Extract the (X, Y) coordinate from the center of the cell holding the provided text.  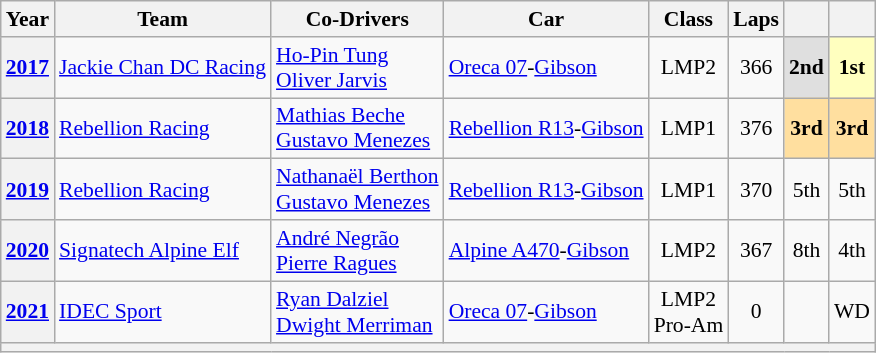
1st (852, 68)
2020 (28, 250)
370 (756, 190)
2019 (28, 190)
WD (852, 312)
André Negrão Pierre Ragues (358, 250)
2nd (806, 68)
IDEC Sport (162, 312)
376 (756, 128)
2018 (28, 128)
Year (28, 19)
367 (756, 250)
Class (689, 19)
Jackie Chan DC Racing (162, 68)
Signatech Alpine Elf (162, 250)
Car (546, 19)
Co-Drivers (358, 19)
2021 (28, 312)
0 (756, 312)
2017 (28, 68)
Laps (756, 19)
8th (806, 250)
Alpine A470-Gibson (546, 250)
Nathanaël Berthon Gustavo Menezes (358, 190)
LMP2Pro-Am (689, 312)
4th (852, 250)
Team (162, 19)
Ho-Pin Tung Oliver Jarvis (358, 68)
Mathias Beche Gustavo Menezes (358, 128)
366 (756, 68)
Ryan Dalziel Dwight Merriman (358, 312)
